Capture the cell that displays the provided text and extract its (X, Y) central coordinate. 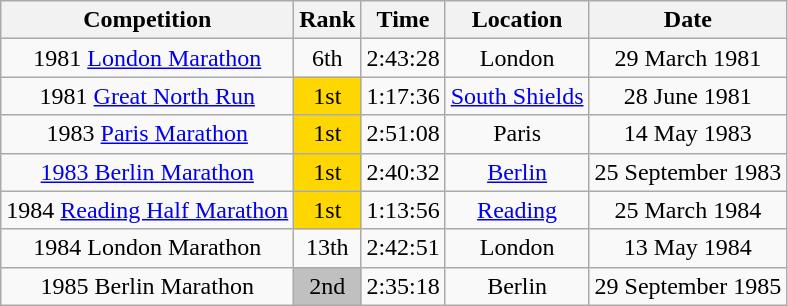
Reading (517, 210)
29 September 1985 (688, 286)
1981 London Marathon (148, 58)
2:51:08 (403, 134)
28 June 1981 (688, 96)
Location (517, 20)
1984 London Marathon (148, 248)
6th (328, 58)
Time (403, 20)
29 March 1981 (688, 58)
25 September 1983 (688, 172)
2:35:18 (403, 286)
Date (688, 20)
1984 Reading Half Marathon (148, 210)
13th (328, 248)
25 March 1984 (688, 210)
South Shields (517, 96)
1985 Berlin Marathon (148, 286)
2:42:51 (403, 248)
1983 Paris Marathon (148, 134)
1983 Berlin Marathon (148, 172)
1981 Great North Run (148, 96)
Rank (328, 20)
Paris (517, 134)
13 May 1984 (688, 248)
14 May 1983 (688, 134)
2nd (328, 286)
1:17:36 (403, 96)
1:13:56 (403, 210)
2:40:32 (403, 172)
Competition (148, 20)
2:43:28 (403, 58)
